From the cell containing the given text, extract its center point as (x, y) coordinate. 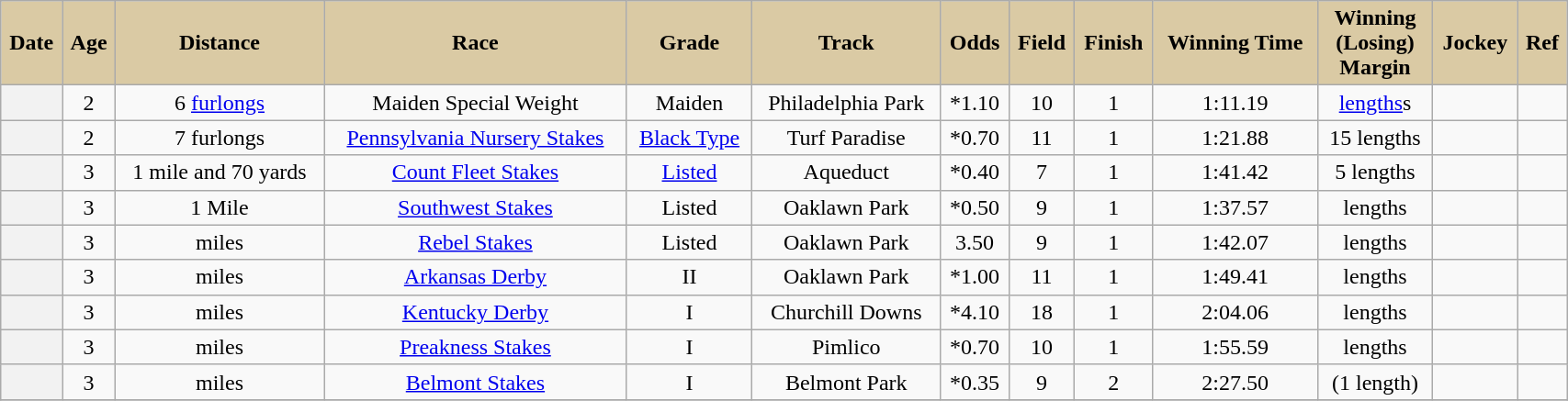
Aqueduct (847, 173)
Jockey (1475, 43)
Black Type (689, 138)
*4.10 (976, 312)
*0.35 (976, 382)
1:42.07 (1235, 242)
Odds (976, 43)
Age (89, 43)
(1 length) (1374, 382)
3.50 (976, 242)
1:41.42 (1235, 173)
Maiden Special Weight (476, 103)
*1.10 (976, 103)
Distance (219, 43)
Maiden (689, 103)
1 mile and 70 yards (219, 173)
7 (1042, 173)
Grade (689, 43)
Rebel Stakes (476, 242)
5 lengths (1374, 173)
Belmont Stakes (476, 382)
1:11.19 (1235, 103)
1:21.88 (1235, 138)
*0.40 (976, 173)
15 lengths (1374, 138)
lengthss (1374, 103)
Turf Paradise (847, 138)
Track (847, 43)
*1.00 (976, 277)
Pennsylvania Nursery Stakes (476, 138)
Pimlico (847, 347)
Field (1042, 43)
Finish (1113, 43)
Kentucky Derby (476, 312)
*0.50 (976, 207)
Philadelphia Park (847, 103)
Churchill Downs (847, 312)
18 (1042, 312)
Date (31, 43)
2:04.06 (1235, 312)
Winning Time (1235, 43)
Count Fleet Stakes (476, 173)
Ref (1541, 43)
1 Mile (219, 207)
Preakness Stakes (476, 347)
Arkansas Derby (476, 277)
Belmont Park (847, 382)
1:49.41 (1235, 277)
Race (476, 43)
Winning(Losing)Margin (1374, 43)
1:55.59 (1235, 347)
1:37.57 (1235, 207)
7 furlongs (219, 138)
2:27.50 (1235, 382)
Southwest Stakes (476, 207)
II (689, 277)
6 furlongs (219, 103)
